Locate the cell with the specified text and output its [X, Y] center coordinate. 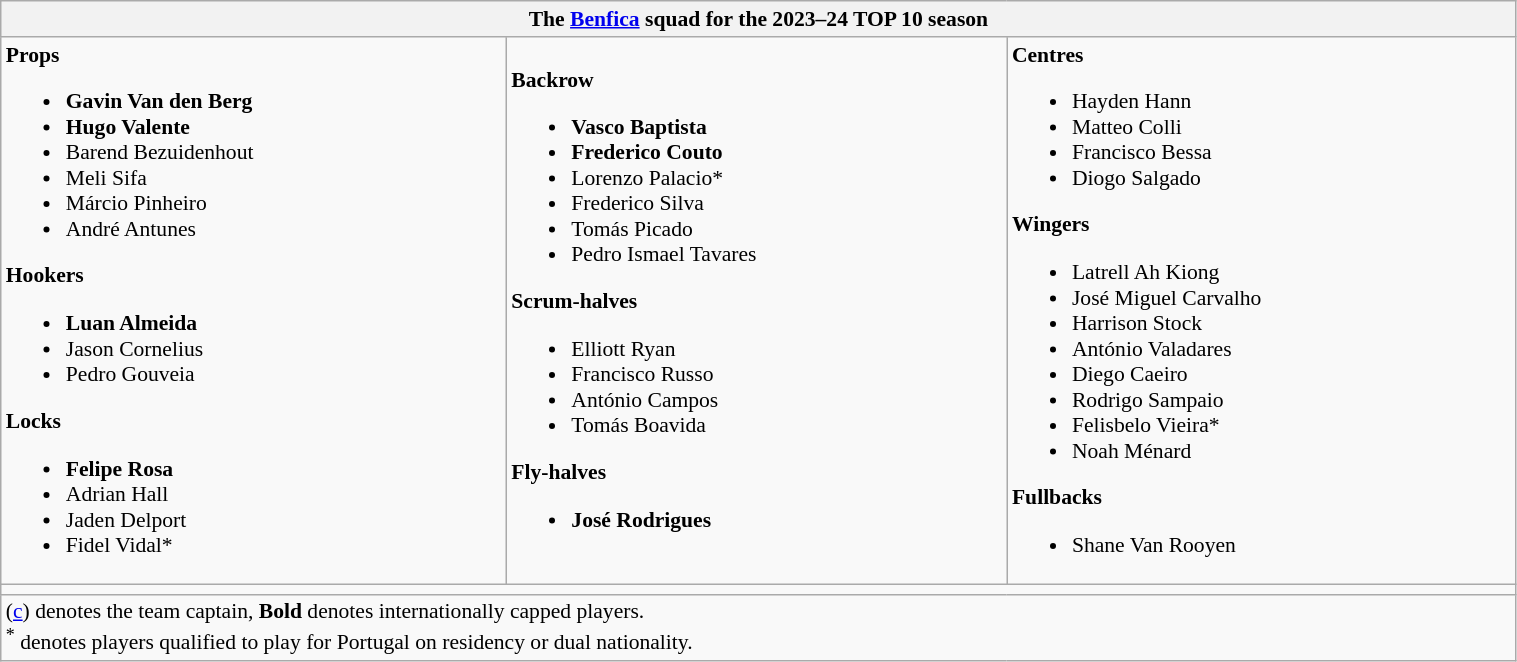
The Benfica squad for the 2023–24 TOP 10 season [758, 19]
